From the cell containing the given text, extract its center point as [x, y] coordinate. 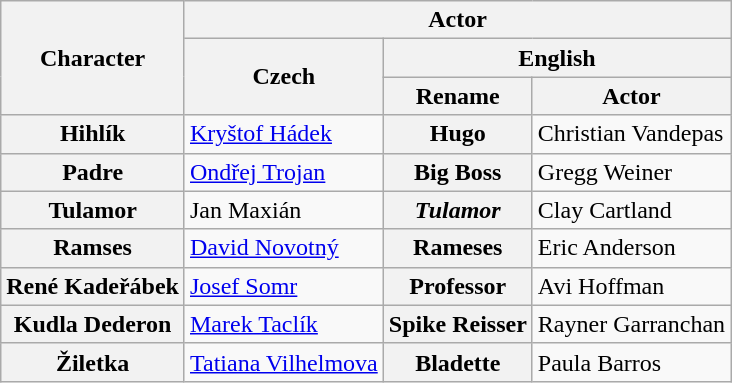
Clay Cartland [631, 210]
Žiletka [93, 362]
René Kadeřábek [93, 286]
Jan Maxián [284, 210]
Hugo [458, 134]
Josef Somr [284, 286]
Marek Taclík [284, 324]
Gregg Weiner [631, 172]
Hihlík [93, 134]
Paula Barros [631, 362]
Spike Reisser [458, 324]
David Novotný [284, 248]
Ramses [93, 248]
Kudla Dederon [93, 324]
Big Boss [458, 172]
Czech [284, 77]
English [556, 58]
Padre [93, 172]
Ondřej Trojan [284, 172]
Rayner Garranchan [631, 324]
Character [93, 58]
Bladette [458, 362]
Rameses [458, 248]
Avi Hoffman [631, 286]
Kryštof Hádek [284, 134]
Christian Vandepas [631, 134]
Eric Anderson [631, 248]
Rename [458, 96]
Tatiana Vilhelmova [284, 362]
Professor [458, 286]
